Return the (x, y) coordinate for the center point of the cell that contains the specified text.  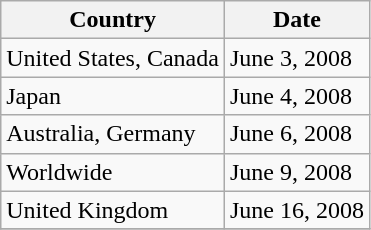
June 3, 2008 (296, 58)
Worldwide (113, 172)
June 4, 2008 (296, 96)
June 6, 2008 (296, 134)
Country (113, 20)
Japan (113, 96)
June 16, 2008 (296, 210)
June 9, 2008 (296, 172)
United States, Canada (113, 58)
United Kingdom (113, 210)
Australia, Germany (113, 134)
Date (296, 20)
